Return (x, y) of the center of cell containing provided text 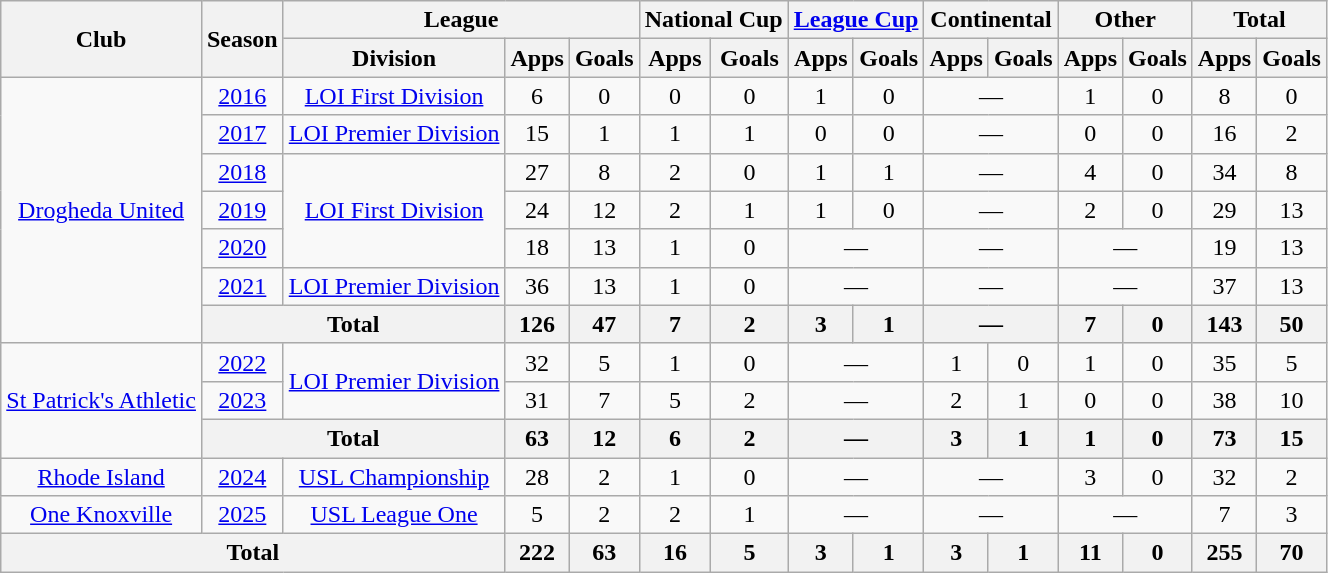
37 (1224, 286)
10 (1292, 400)
2025 (242, 515)
Division (394, 58)
126 (537, 324)
Season (242, 39)
National Cup (714, 20)
2022 (242, 362)
47 (604, 324)
League (461, 20)
70 (1292, 553)
Continental (991, 20)
18 (537, 248)
2020 (242, 248)
24 (537, 210)
34 (1224, 172)
11 (1090, 553)
4 (1090, 172)
One Knoxville (102, 515)
St Patrick's Athletic (102, 400)
2023 (242, 400)
2024 (242, 477)
27 (537, 172)
Rhode Island (102, 477)
2017 (242, 134)
Drogheda United (102, 210)
2021 (242, 286)
19 (1224, 248)
2018 (242, 172)
Club (102, 39)
League Cup (856, 20)
143 (1224, 324)
2016 (242, 96)
73 (1224, 438)
Other (1125, 20)
36 (537, 286)
2019 (242, 210)
255 (1224, 553)
28 (537, 477)
29 (1224, 210)
USL Championship (394, 477)
31 (537, 400)
50 (1292, 324)
222 (537, 553)
USL League One (394, 515)
35 (1224, 362)
38 (1224, 400)
